From the cell containing the given text, extract its center point as (X, Y) coordinate. 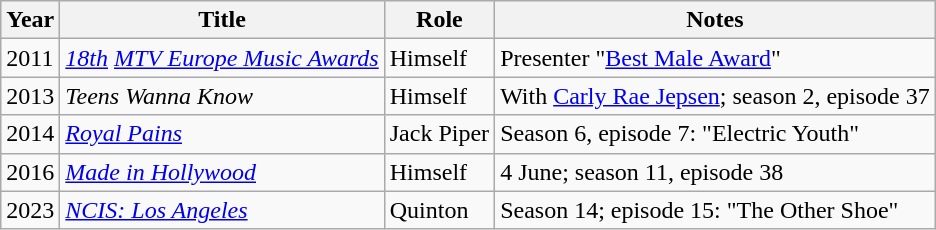
2013 (30, 96)
2023 (30, 210)
18th MTV Europe Music Awards (222, 58)
Made in Hollywood (222, 172)
4 June; season 11, episode 38 (716, 172)
2011 (30, 58)
Year (30, 20)
Season 14; episode 15: "The Other Shoe" (716, 210)
With Carly Rae Jepsen; season 2, episode 37 (716, 96)
2016 (30, 172)
NCIS: Los Angeles (222, 210)
Season 6, episode 7: "Electric Youth" (716, 134)
2014 (30, 134)
Teens Wanna Know (222, 96)
Quinton (439, 210)
Notes (716, 20)
Jack Piper (439, 134)
Role (439, 20)
Title (222, 20)
Royal Pains (222, 134)
Presenter "Best Male Award" (716, 58)
